Capture the cell that displays the provided text and extract its [X, Y] central coordinate. 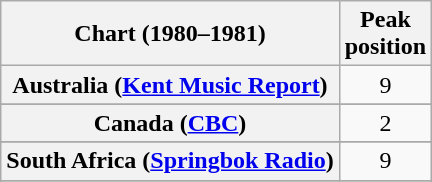
2 [385, 123]
Peakposition [385, 34]
Chart (1980–1981) [170, 34]
Australia (Kent Music Report) [170, 85]
South Africa (Springbok Radio) [170, 161]
Canada (CBC) [170, 123]
